Pinpoint the cell where the given text exists, returning its [X, Y] midpoint coordinate. 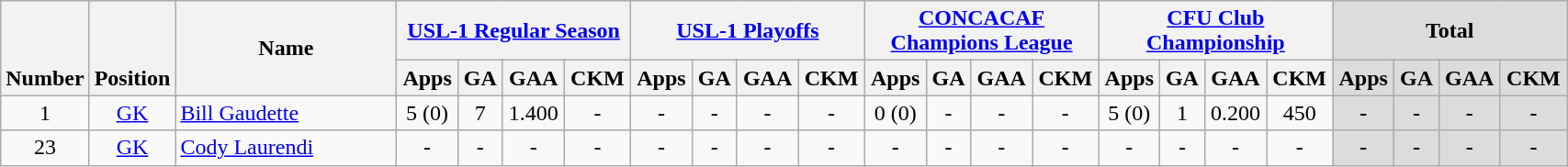
USL-1 Playoffs [748, 31]
USL-1 Regular Season [514, 31]
Cody Laurendi [287, 148]
Number [45, 48]
Position [132, 48]
CONCACAF Champions League [981, 31]
Bill Gaudette [287, 113]
Name [287, 48]
450 [1300, 113]
0.200 [1235, 113]
0 (0) [895, 113]
1.400 [533, 113]
23 [45, 148]
7 [479, 113]
Total [1450, 31]
CFU Club Championship [1216, 31]
